From the cell containing the given text, extract its center point as [x, y] coordinate. 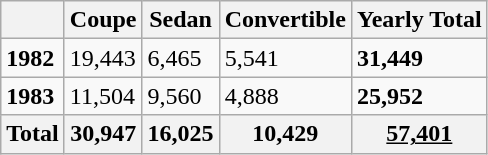
11,504 [103, 96]
16,025 [180, 134]
9,560 [180, 96]
1982 [33, 58]
Convertible [285, 20]
10,429 [285, 134]
6,465 [180, 58]
25,952 [419, 96]
Total [33, 134]
4,888 [285, 96]
19,443 [103, 58]
Yearly Total [419, 20]
Sedan [180, 20]
Coupe [103, 20]
1983 [33, 96]
57,401 [419, 134]
5,541 [285, 58]
30,947 [103, 134]
31,449 [419, 58]
